Return [x, y] of the center of cell containing provided text 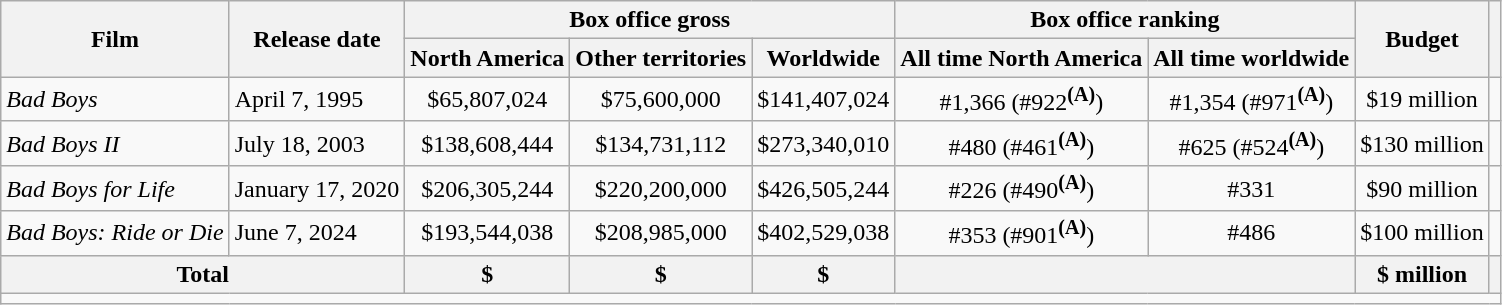
$75,600,000 [661, 100]
June 7, 2024 [317, 234]
Box office ranking [1125, 20]
$19 million [1422, 100]
Bad Boys: Ride or Die [115, 234]
$134,731,112 [661, 144]
#331 [1252, 188]
#1,366 (#922(A)) [1022, 100]
#486 [1252, 234]
#480 (#461(A)) [1022, 144]
Total [203, 274]
$ million [1422, 274]
April 7, 1995 [317, 100]
North America [488, 58]
#625 (#524(A)) [1252, 144]
$273,340,010 [824, 144]
$193,544,038 [488, 234]
Budget [1422, 39]
Other territories [661, 58]
$402,529,038 [824, 234]
Bad Boys [115, 100]
Bad Boys II [115, 144]
$220,200,000 [661, 188]
January 17, 2020 [317, 188]
$426,505,244 [824, 188]
All time worldwide [1252, 58]
July 18, 2003 [317, 144]
$100 million [1422, 234]
Bad Boys for Life [115, 188]
$138,608,444 [488, 144]
Release date [317, 39]
#353 (#901(A)) [1022, 234]
$130 million [1422, 144]
$141,407,024 [824, 100]
$208,985,000 [661, 234]
All time North America [1022, 58]
$206,305,244 [488, 188]
Worldwide [824, 58]
#226 (#490(A)) [1022, 188]
$65,807,024 [488, 100]
Film [115, 39]
#1,354 (#971(A)) [1252, 100]
Box office gross [650, 20]
$90 million [1422, 188]
